Find where the given text appears and provide that cell's center as (X, Y) coordinate. 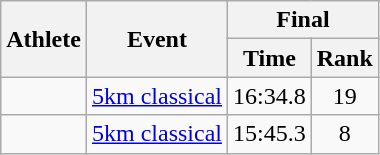
Time (269, 58)
Event (156, 39)
Final (302, 20)
Rank (344, 58)
15:45.3 (269, 134)
Athlete (44, 39)
16:34.8 (269, 96)
8 (344, 134)
19 (344, 96)
